Return (x, y) of the center of cell containing provided text 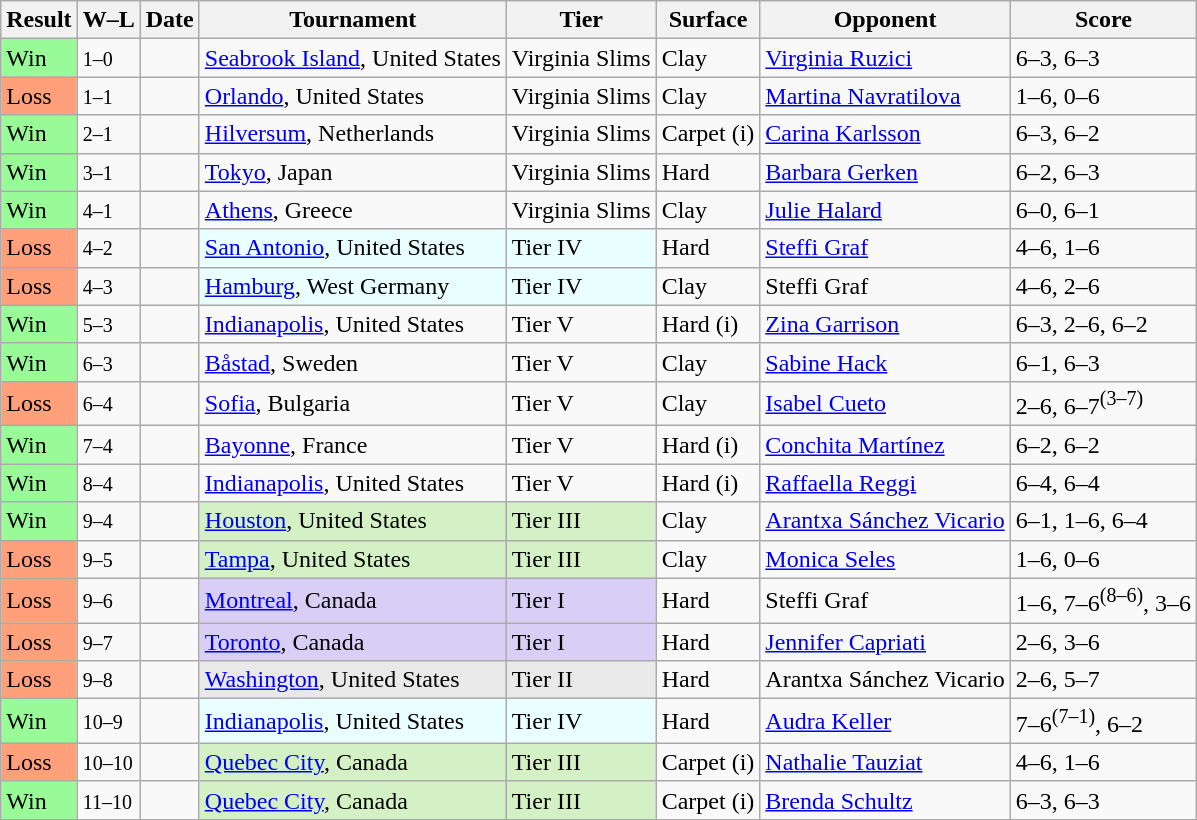
2–6, 3–6 (1103, 642)
Date (170, 20)
6–1, 6–3 (1103, 362)
9–8 (108, 680)
Washington, United States (352, 680)
Result (39, 20)
Raffaella Reggi (885, 483)
6–1, 1–6, 6–4 (1103, 521)
Audra Keller (885, 722)
6–4 (108, 404)
Sofia, Bulgaria (352, 404)
5–3 (108, 324)
10–9 (108, 722)
Jennifer Capriati (885, 642)
Julie Halard (885, 210)
Conchita Martínez (885, 445)
2–1 (108, 134)
Surface (708, 20)
Brenda Schultz (885, 800)
Athens, Greece (352, 210)
Opponent (885, 20)
2–6, 5–7 (1103, 680)
9–7 (108, 642)
Barbara Gerken (885, 172)
6–2, 6–3 (1103, 172)
10–10 (108, 762)
6–4, 6–4 (1103, 483)
Tier II (581, 680)
1–1 (108, 96)
6–0, 6–1 (1103, 210)
11–10 (108, 800)
Sabine Hack (885, 362)
3–1 (108, 172)
1–0 (108, 58)
Hilversum, Netherlands (352, 134)
4–6, 2–6 (1103, 286)
Tampa, United States (352, 559)
Tokyo, Japan (352, 172)
2–6, 6–7(3–7) (1103, 404)
Tier (581, 20)
8–4 (108, 483)
W–L (108, 20)
Båstad, Sweden (352, 362)
Hamburg, West Germany (352, 286)
San Antonio, United States (352, 248)
Toronto, Canada (352, 642)
Bayonne, France (352, 445)
Montreal, Canada (352, 600)
4–2 (108, 248)
Seabrook Island, United States (352, 58)
1–6, 7–6(8–6), 3–6 (1103, 600)
7–4 (108, 445)
4–3 (108, 286)
9–6 (108, 600)
9–4 (108, 521)
Isabel Cueto (885, 404)
Score (1103, 20)
Monica Seles (885, 559)
6–3, 2–6, 6–2 (1103, 324)
9–5 (108, 559)
7–6(7–1), 6–2 (1103, 722)
Martina Navratilova (885, 96)
Zina Garrison (885, 324)
Carina Karlsson (885, 134)
Orlando, United States (352, 96)
Houston, United States (352, 521)
Tournament (352, 20)
6–3 (108, 362)
6–3, 6–2 (1103, 134)
6–2, 6–2 (1103, 445)
Nathalie Tauziat (885, 762)
Virginia Ruzici (885, 58)
4–1 (108, 210)
